Return the (x, y) coordinate for the center point of the cell that contains the specified text.  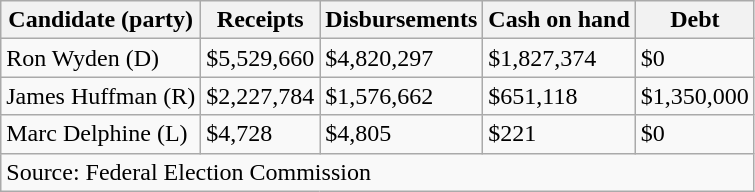
Cash on hand (559, 20)
Receipts (260, 20)
$1,350,000 (694, 96)
James Huffman (R) (101, 96)
Marc Delphine (L) (101, 134)
$4,820,297 (402, 58)
Source: Federal Election Commission (378, 172)
$5,529,660 (260, 58)
Candidate (party) (101, 20)
$221 (559, 134)
$4,805 (402, 134)
$651,118 (559, 96)
Disbursements (402, 20)
$1,576,662 (402, 96)
$4,728 (260, 134)
Ron Wyden (D) (101, 58)
$2,227,784 (260, 96)
$1,827,374 (559, 58)
Debt (694, 20)
